Capture the cell that displays the provided text and extract its (X, Y) central coordinate. 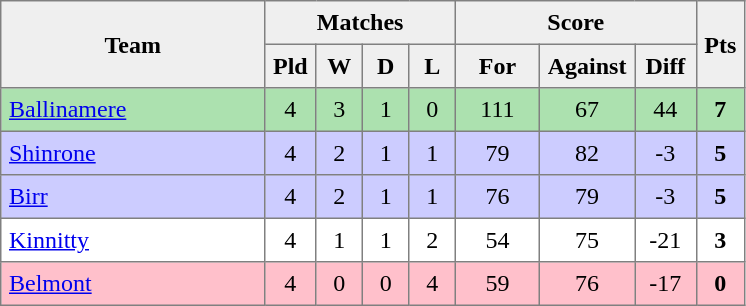
54 (497, 240)
Team (133, 44)
Shinrone (133, 153)
For (497, 66)
L (432, 66)
67 (586, 110)
Pts (720, 44)
44 (666, 110)
Score (576, 23)
82 (586, 153)
7 (720, 110)
Against (586, 66)
-17 (666, 284)
Ballinamere (133, 110)
D (385, 66)
75 (586, 240)
Belmont (133, 284)
-21 (666, 240)
Matches (360, 23)
Kinnitty (133, 240)
Birr (133, 197)
59 (497, 284)
W (339, 66)
Pld (290, 66)
Diff (666, 66)
111 (497, 110)
